Return the (x, y) coordinate for the center point of the cell that contains the specified text.  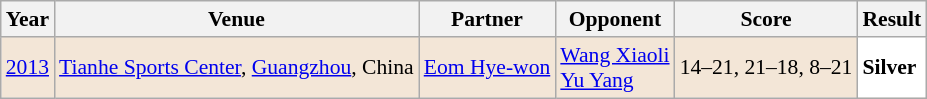
Tianhe Sports Center, Guangzhou, China (236, 68)
Eom Hye-won (488, 68)
2013 (28, 68)
Venue (236, 19)
Silver (892, 68)
14–21, 21–18, 8–21 (766, 68)
Year (28, 19)
Wang Xiaoli Yu Yang (614, 68)
Partner (488, 19)
Opponent (614, 19)
Score (766, 19)
Result (892, 19)
